Extract the (x, y) coordinate from the center of the cell holding the provided text.  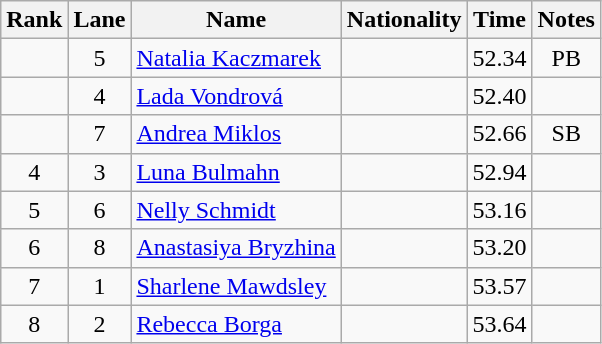
SB (566, 134)
Luna Bulmahn (236, 172)
53.57 (500, 286)
52.34 (500, 58)
1 (100, 286)
52.66 (500, 134)
Lada Vondrová (236, 96)
PB (566, 58)
3 (100, 172)
Natalia Kaczmarek (236, 58)
Notes (566, 20)
Rebecca Borga (236, 324)
2 (100, 324)
Name (236, 20)
Rank (34, 20)
53.64 (500, 324)
53.16 (500, 210)
Sharlene Mawdsley (236, 286)
Nationality (404, 20)
52.94 (500, 172)
Nelly Schmidt (236, 210)
52.40 (500, 96)
Anastasiya Bryzhina (236, 248)
Lane (100, 20)
Time (500, 20)
53.20 (500, 248)
Andrea Miklos (236, 134)
